Return the (X, Y) coordinate for the center point of the cell that contains the specified text.  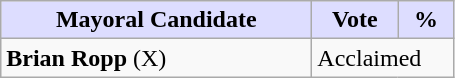
Brian Ropp (X) (156, 58)
% (426, 20)
Mayoral Candidate (156, 20)
Vote (355, 20)
Acclaimed (383, 58)
